For the text-containing cell, return its midpoint in [X, Y] coordinate format. 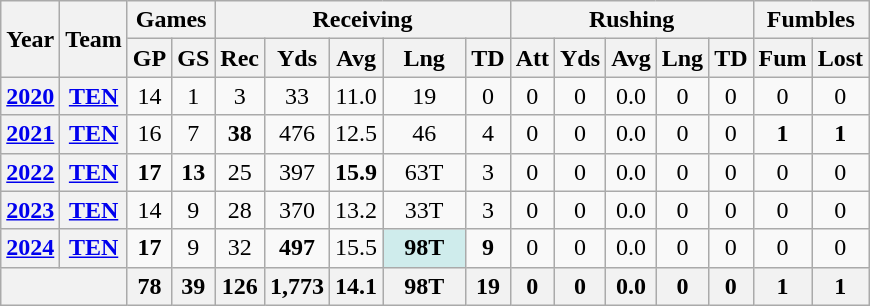
32 [240, 248]
11.0 [356, 96]
497 [298, 248]
Games [170, 20]
370 [298, 210]
2024 [30, 248]
13 [194, 172]
14.1 [356, 286]
1,773 [298, 286]
Rec [240, 58]
15.5 [356, 248]
16 [149, 134]
2020 [30, 96]
33 [298, 96]
126 [240, 286]
Fumbles [810, 20]
28 [240, 210]
4 [488, 134]
Lost [840, 58]
Year [30, 39]
13.2 [356, 210]
2023 [30, 210]
397 [298, 172]
476 [298, 134]
GS [194, 58]
33T [424, 210]
25 [240, 172]
63T [424, 172]
46 [424, 134]
2021 [30, 134]
Receiving [362, 20]
Att [532, 58]
39 [194, 286]
GP [149, 58]
2022 [30, 172]
38 [240, 134]
7 [194, 134]
12.5 [356, 134]
Fum [782, 58]
15.9 [356, 172]
78 [149, 286]
Team [94, 39]
Rushing [632, 20]
